Find where the given text appears and provide that cell's center as (x, y) coordinate. 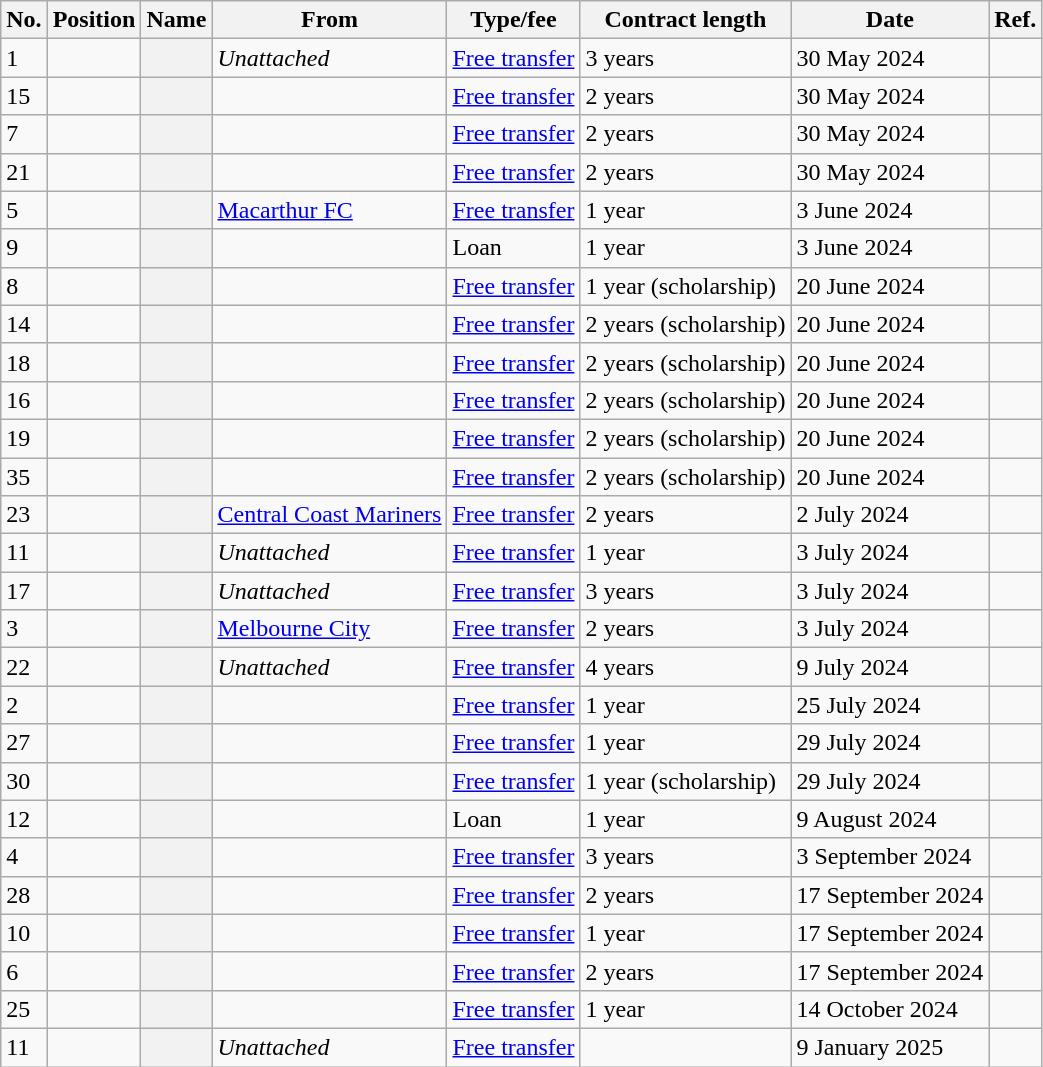
4 years (686, 667)
3 September 2024 (890, 857)
8 (24, 286)
25 (24, 1009)
6 (24, 971)
19 (24, 438)
Position (94, 20)
21 (24, 172)
Melbourne City (330, 629)
9 August 2024 (890, 819)
16 (24, 400)
2 (24, 705)
14 October 2024 (890, 1009)
Type/fee (514, 20)
Ref. (1016, 20)
25 July 2024 (890, 705)
30 (24, 781)
Name (176, 20)
12 (24, 819)
Contract length (686, 20)
10 (24, 933)
23 (24, 515)
Date (890, 20)
17 (24, 591)
15 (24, 96)
7 (24, 134)
3 (24, 629)
28 (24, 895)
2 July 2024 (890, 515)
9 (24, 248)
35 (24, 477)
27 (24, 743)
5 (24, 210)
No. (24, 20)
Central Coast Mariners (330, 515)
Macarthur FC (330, 210)
18 (24, 362)
14 (24, 324)
From (330, 20)
4 (24, 857)
9 January 2025 (890, 1047)
22 (24, 667)
9 July 2024 (890, 667)
1 (24, 58)
